Return [X, Y] of the center of cell containing provided text 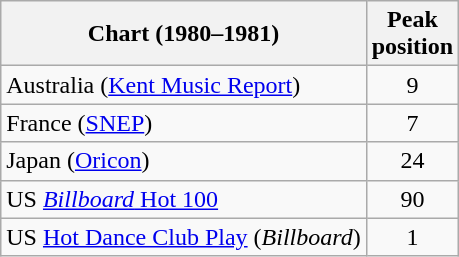
US Billboard Hot 100 [184, 199]
Australia (Kent Music Report) [184, 85]
US Hot Dance Club Play (Billboard) [184, 237]
Peak position [412, 34]
Japan (Oricon) [184, 161]
90 [412, 199]
Chart (1980–1981) [184, 34]
9 [412, 85]
France (SNEP) [184, 123]
1 [412, 237]
7 [412, 123]
24 [412, 161]
